Return [x, y] of the center of cell containing provided text 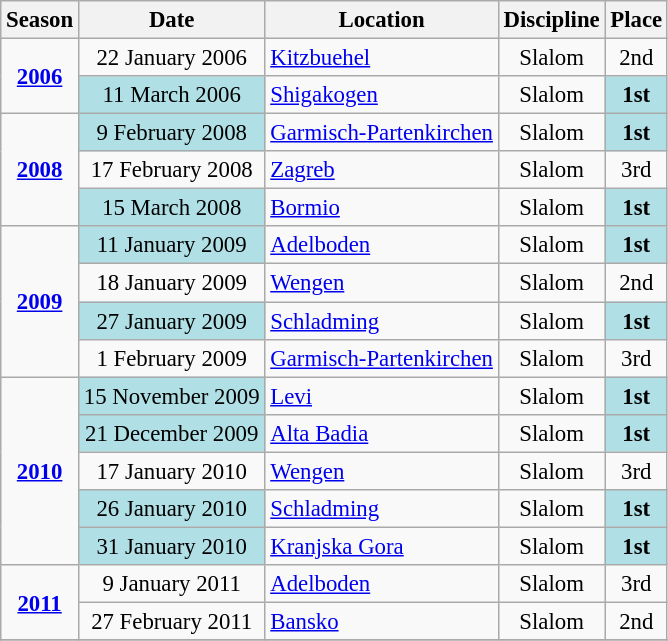
2008 [40, 170]
Bansko [382, 621]
9 January 2011 [171, 584]
21 December 2009 [171, 433]
Discipline [552, 20]
15 March 2008 [171, 208]
26 January 2010 [171, 509]
Location [382, 20]
2009 [40, 301]
Kitzbuehel [382, 58]
27 January 2009 [171, 321]
2006 [40, 76]
Levi [382, 396]
27 February 2011 [171, 621]
17 January 2010 [171, 471]
17 February 2008 [171, 170]
31 January 2010 [171, 546]
Season [40, 20]
11 March 2006 [171, 95]
2010 [40, 471]
Place [636, 20]
11 January 2009 [171, 245]
Alta Badia [382, 433]
Bormio [382, 208]
22 January 2006 [171, 58]
Kranjska Gora [382, 546]
18 January 2009 [171, 283]
Zagreb [382, 170]
Shigakogen [382, 95]
2011 [40, 602]
1 February 2009 [171, 358]
15 November 2009 [171, 396]
9 February 2008 [171, 133]
Date [171, 20]
